From the cell containing the given text, extract its center point as [x, y] coordinate. 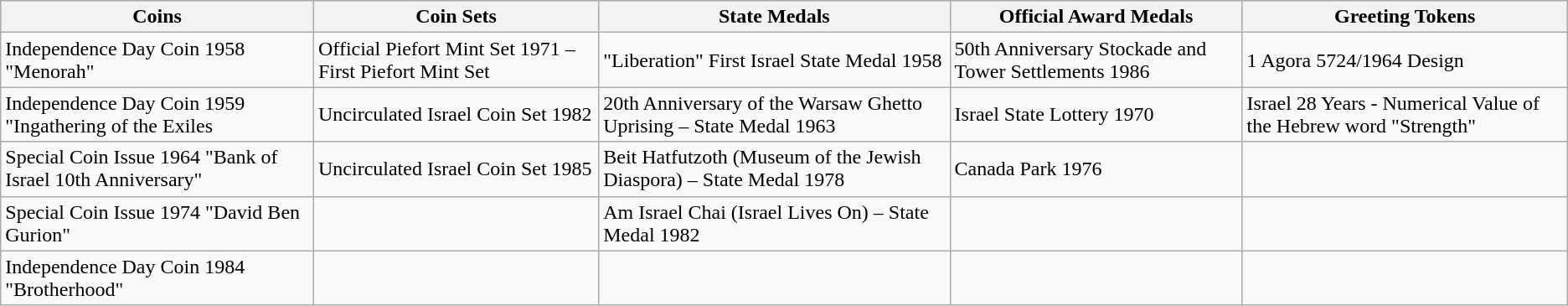
1 Agora 5724/1964 Design [1405, 60]
Special Coin Issue 1974 "David Ben Gurion" [157, 223]
Independence Day Coin 1984 "Brotherhood" [157, 278]
Canada Park 1976 [1096, 169]
Coin Sets [456, 17]
20th Anniversary of the Warsaw Ghetto Uprising – State Medal 1963 [774, 114]
50th Anniversary Stockade and Tower Settlements 1986 [1096, 60]
Israel State Lottery 1970 [1096, 114]
Israel 28 Years - Numerical Value of the Hebrew word "Strength" [1405, 114]
Uncirculated Israel Coin Set 1982 [456, 114]
Uncirculated Israel Coin Set 1985 [456, 169]
Official Award Medals [1096, 17]
State Medals [774, 17]
Official Piefort Mint Set 1971 – First Piefort Mint Set [456, 60]
Special Coin Issue 1964 "Bank of Israel 10th Anniversary" [157, 169]
Independence Day Coin 1959 "Ingathering of the Exiles [157, 114]
"Liberation" First Israel State Medal 1958 [774, 60]
Greeting Tokens [1405, 17]
Independence Day Coin 1958 "Menorah" [157, 60]
Am Israel Chai (Israel Lives On) – State Medal 1982 [774, 223]
Beit Hatfutzoth (Museum of the Jewish Diaspora) – State Medal 1978 [774, 169]
Coins [157, 17]
